Extract the [X, Y] coordinate from the center of the cell holding the provided text.  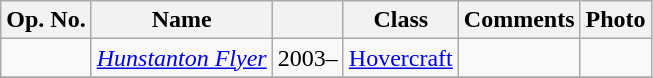
Name [182, 20]
Op. No. [46, 20]
Comments [519, 20]
Hovercraft [400, 58]
Hunstanton Flyer [182, 58]
Class [400, 20]
2003– [308, 58]
Photo [616, 20]
